Pinpoint the cell where the given text exists, returning its (x, y) midpoint coordinate. 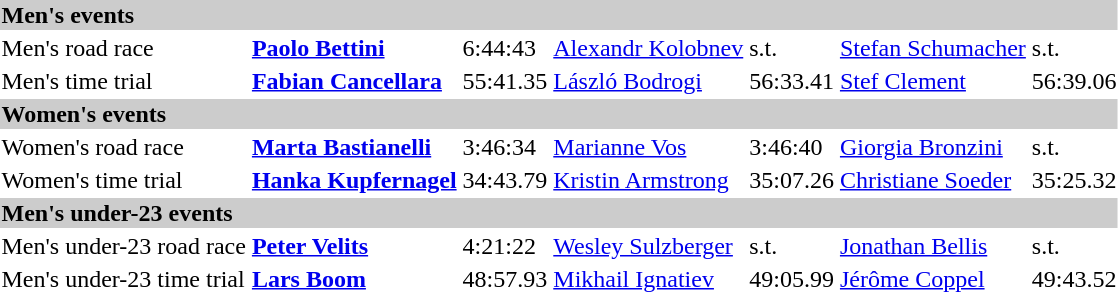
Kristin Armstrong (648, 180)
Hanka Kupfernagel (354, 180)
Men's under-23 events (559, 213)
Fabian Cancellara (354, 81)
Wesley Sulzberger (648, 246)
Christiane Soeder (932, 180)
Marta Bastianelli (354, 147)
55:41.35 (505, 81)
Men's time trial (124, 81)
35:25.32 (1074, 180)
Women's events (559, 114)
3:46:40 (792, 147)
35:07.26 (792, 180)
56:33.41 (792, 81)
Giorgia Bronzini (932, 147)
Jonathan Bellis (932, 246)
Marianne Vos (648, 147)
Women's road race (124, 147)
4:21:22 (505, 246)
3:46:34 (505, 147)
László Bodrogi (648, 81)
Peter Velits (354, 246)
34:43.79 (505, 180)
Women's time trial (124, 180)
Men's under-23 road race (124, 246)
Men's events (559, 15)
Men's road race (124, 48)
56:39.06 (1074, 81)
Stefan Schumacher (932, 48)
Paolo Bettini (354, 48)
6:44:43 (505, 48)
Alexandr Kolobnev (648, 48)
Stef Clement (932, 81)
